From the cell containing the given text, extract its center point as [x, y] coordinate. 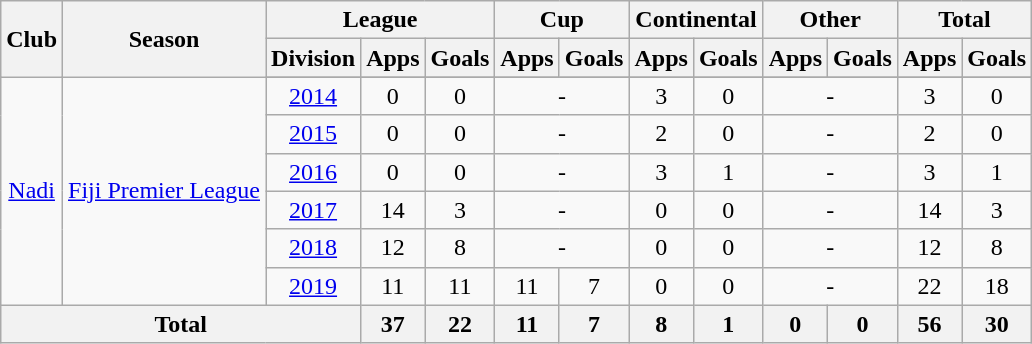
2017 [314, 210]
18 [997, 286]
30 [997, 324]
Fiji Premier League [164, 191]
Continental [696, 20]
37 [393, 324]
56 [929, 324]
2016 [314, 172]
Club [32, 39]
Division [314, 58]
2018 [314, 248]
Other [830, 20]
League [380, 20]
2015 [314, 134]
2014 [314, 96]
Nadi [32, 191]
Season [164, 39]
2019 [314, 286]
Cup [562, 20]
